Provide the (X, Y) coordinate of the cell's center where the given text is located.  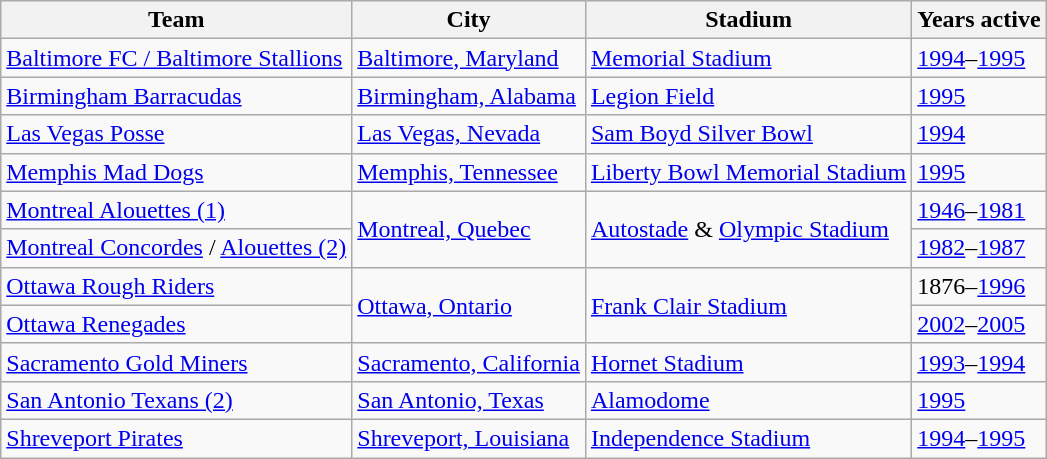
Birmingham Barracudas (176, 96)
Shreveport Pirates (176, 438)
1876–1996 (979, 286)
Montreal Concordes / Alouettes (2) (176, 248)
1994 (979, 134)
Team (176, 20)
Montreal, Quebec (469, 229)
Ottawa, Ontario (469, 305)
Birmingham, Alabama (469, 96)
San Antonio, Texas (469, 400)
City (469, 20)
Las Vegas Posse (176, 134)
Autostade & Olympic Stadium (748, 229)
Sam Boyd Silver Bowl (748, 134)
Memorial Stadium (748, 58)
Memphis Mad Dogs (176, 172)
Las Vegas, Nevada (469, 134)
Sacramento Gold Miners (176, 362)
1993–1994 (979, 362)
Frank Clair Stadium (748, 305)
Ottawa Rough Riders (176, 286)
Ottawa Renegades (176, 324)
Sacramento, California (469, 362)
Liberty Bowl Memorial Stadium (748, 172)
Memphis, Tennessee (469, 172)
Stadium (748, 20)
Legion Field (748, 96)
San Antonio Texans (2) (176, 400)
Alamodome (748, 400)
Montreal Alouettes (1) (176, 210)
Years active (979, 20)
Shreveport, Louisiana (469, 438)
Baltimore FC / Baltimore Stallions (176, 58)
Hornet Stadium (748, 362)
2002–2005 (979, 324)
Independence Stadium (748, 438)
1982–1987 (979, 248)
Baltimore, Maryland (469, 58)
1946–1981 (979, 210)
